Output the [X, Y] coordinate of the center of the cell containing the given text.  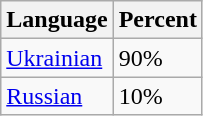
90% [158, 58]
10% [158, 96]
Ukrainian [57, 58]
Russian [57, 96]
Language [57, 20]
Percent [158, 20]
